Identify which cell holds the provided text, then report its (X, Y) central coordinate. 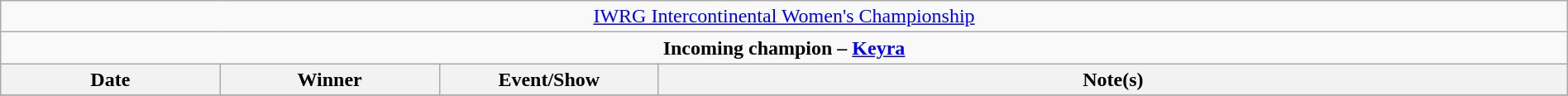
IWRG Intercontinental Women's Championship (784, 17)
Event/Show (549, 79)
Winner (329, 79)
Note(s) (1113, 79)
Date (111, 79)
Incoming champion – Keyra (784, 48)
